From the cell containing the given text, extract its center point as (x, y) coordinate. 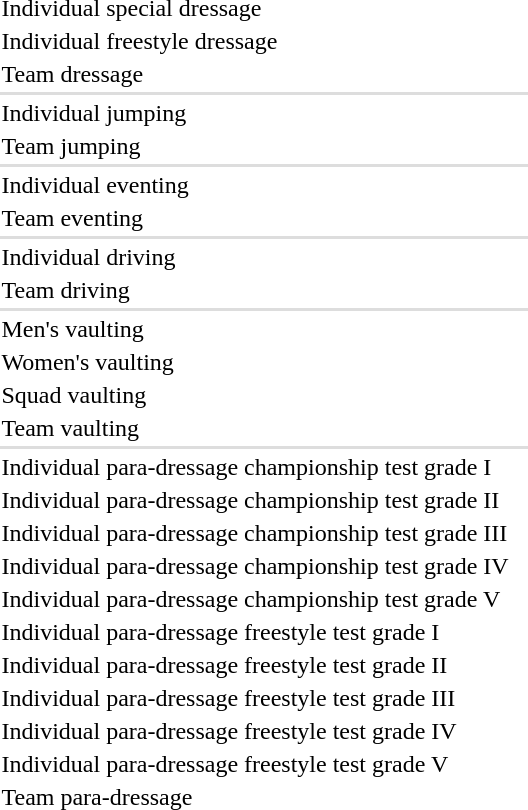
Individual para-dressage freestyle test grade III (255, 698)
Individual para-dressage freestyle test grade IV (255, 731)
Individual freestyle dressage (255, 41)
Individual para-dressage freestyle test grade V (255, 764)
Individual para-dressage freestyle test grade II (255, 665)
Individual driving (255, 257)
Individual para-dressage championship test grade V (255, 599)
Team eventing (255, 218)
Individual para-dressage championship test grade I (255, 467)
Individual jumping (255, 113)
Women's vaulting (255, 362)
Individual para-dressage championship test grade II (255, 500)
Team jumping (255, 146)
Individual eventing (255, 185)
Team dressage (255, 74)
Individual para-dressage freestyle test grade I (255, 632)
Men's vaulting (255, 329)
Team driving (255, 290)
Team vaulting (255, 428)
Individual para-dressage championship test grade IV (255, 566)
Squad vaulting (255, 395)
Individual para-dressage championship test grade III (255, 533)
